Return the (X, Y) coordinate for the center point of the cell that contains the specified text.  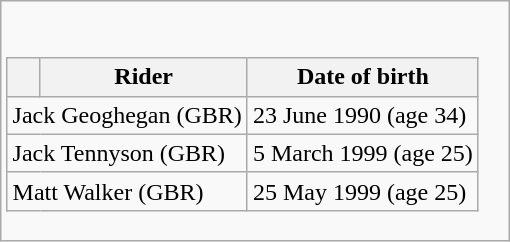
5 March 1999 (age 25) (362, 153)
Rider Date of birth Jack Geoghegan (GBR) 23 June 1990 (age 34) Jack Tennyson (GBR) 5 March 1999 (age 25) Matt Walker (GBR) 25 May 1999 (age 25) (255, 121)
Rider (144, 77)
Jack Geoghegan (GBR) (127, 115)
23 June 1990 (age 34) (362, 115)
Matt Walker (GBR) (127, 191)
Jack Tennyson (GBR) (127, 153)
Date of birth (362, 77)
25 May 1999 (age 25) (362, 191)
